Determine the [x, y] coordinate at the center of the cell enclosing the given text.  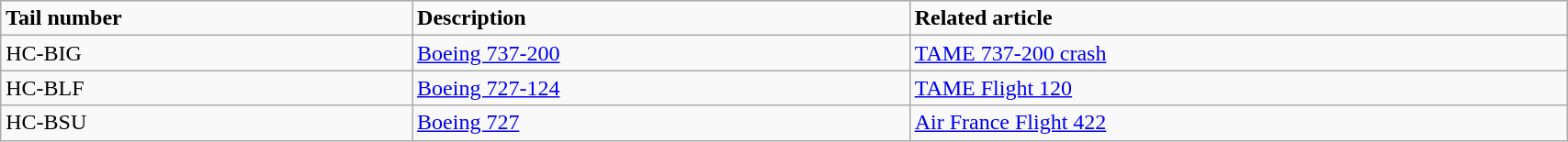
Tail number [207, 18]
HC-BSU [207, 123]
TAME 737-200 crash [1238, 53]
TAME Flight 120 [1238, 88]
Boeing 737-200 [661, 53]
Air France Flight 422 [1238, 123]
Description [661, 18]
HC-BLF [207, 88]
HC-BIG [207, 53]
Boeing 727-124 [661, 88]
Related article [1238, 18]
Boeing 727 [661, 123]
